Scan for the cell matching the given text and deliver its (X, Y) coordinate at center. 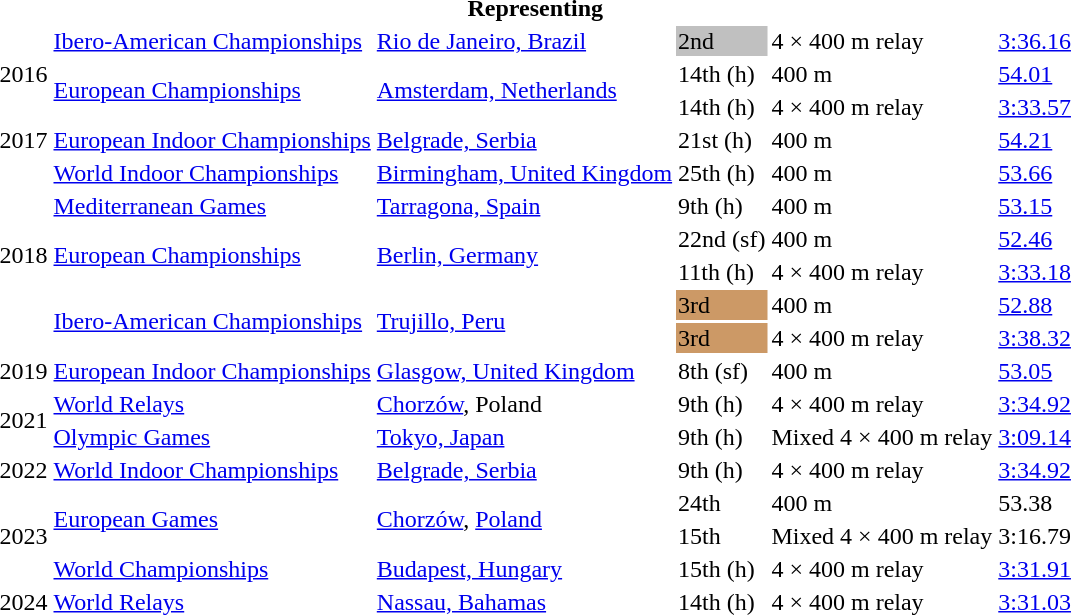
Tarragona, Spain (524, 206)
Budapest, Hungary (524, 569)
15th (722, 536)
Tokyo, Japan (524, 437)
World Championships (212, 569)
European Games (212, 520)
22nd (sf) (722, 239)
Mediterranean Games (212, 206)
24th (722, 503)
Rio de Janeiro, Brazil (524, 41)
8th (sf) (722, 371)
Birmingham, United Kingdom (524, 173)
15th (h) (722, 569)
World Relays (212, 404)
Olympic Games (212, 437)
Glasgow, United Kingdom (524, 371)
21st (h) (722, 140)
Berlin, Germany (524, 256)
11th (h) (722, 272)
2nd (722, 41)
Trujillo, Peru (524, 322)
25th (h) (722, 173)
Amsterdam, Netherlands (524, 90)
